Find where the given text appears and provide that cell's center as (x, y) coordinate. 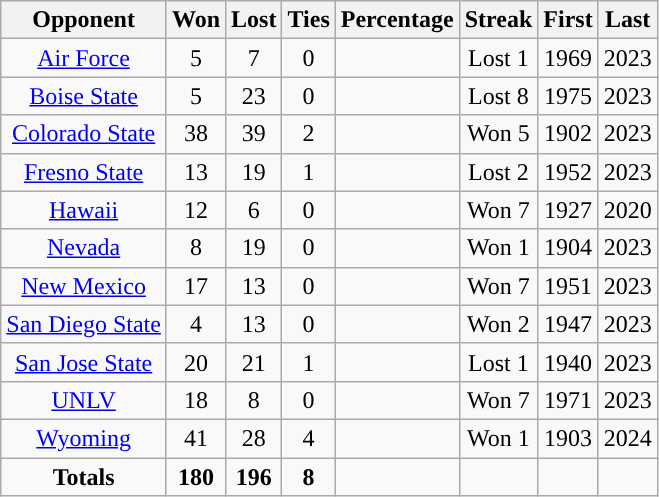
21 (254, 362)
17 (196, 286)
Hawaii (84, 210)
38 (196, 134)
196 (254, 477)
1952 (568, 172)
1947 (568, 324)
20 (196, 362)
28 (254, 438)
UNLV (84, 400)
1927 (568, 210)
18 (196, 400)
Nevada (84, 248)
Won (196, 20)
Air Force (84, 58)
Opponent (84, 20)
41 (196, 438)
6 (254, 210)
1971 (568, 400)
Last (628, 20)
1903 (568, 438)
7 (254, 58)
2 (308, 134)
Won 5 (498, 134)
New Mexico (84, 286)
1969 (568, 58)
180 (196, 477)
Wyoming (84, 438)
Fresno State (84, 172)
1902 (568, 134)
Lost 8 (498, 96)
Lost 2 (498, 172)
1904 (568, 248)
San Jose State (84, 362)
Streak (498, 20)
Won 2 (498, 324)
Totals (84, 477)
Lost (254, 20)
2020 (628, 210)
Colorado State (84, 134)
23 (254, 96)
San Diego State (84, 324)
1975 (568, 96)
First (568, 20)
Boise State (84, 96)
Ties (308, 20)
39 (254, 134)
2024 (628, 438)
1951 (568, 286)
12 (196, 210)
Percentage (397, 20)
1940 (568, 362)
